Identify which cell holds the provided text, then report its [x, y] central coordinate. 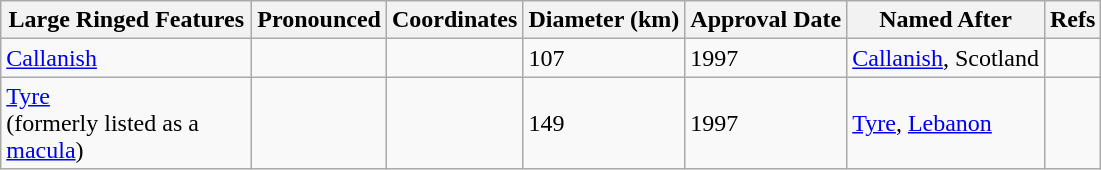
Diameter (km) [604, 20]
Coordinates [454, 20]
Approval Date [766, 20]
Tyre (formerly listed as a macula) [126, 123]
Refs [1072, 20]
Callanish [126, 58]
107 [604, 58]
Large Ringed Features [126, 20]
Pronounced [320, 20]
Callanish, Scotland [946, 58]
Tyre, Lebanon [946, 123]
149 [604, 123]
Named After [946, 20]
